Return the [X, Y] coordinate for the center point of the cell that contains the specified text.  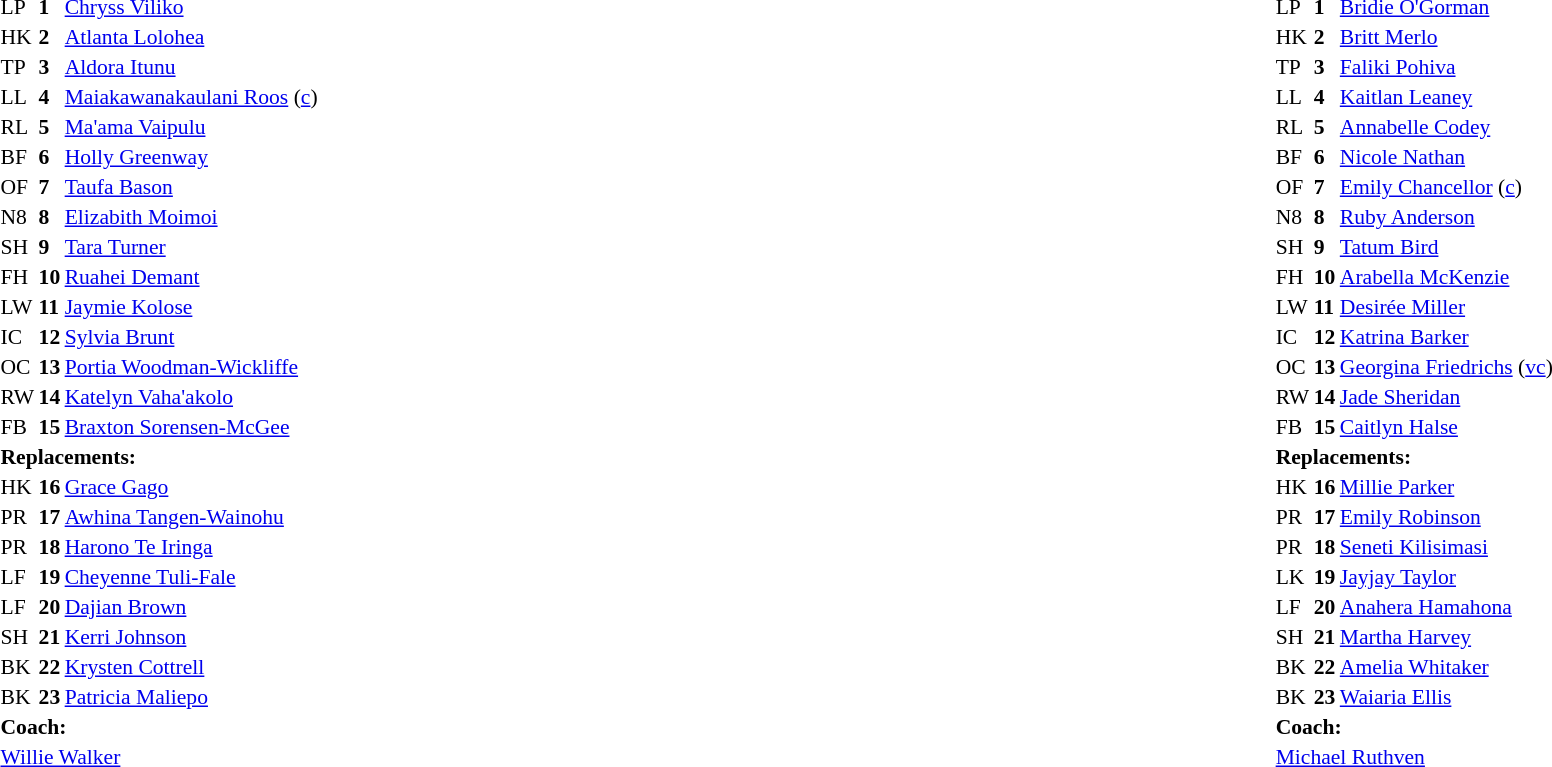
RW [1292, 397]
LW [1292, 307]
TP [1292, 67]
FB [1292, 427]
Taufa Bason [191, 187]
Tara Turner [191, 247]
Dajian Brown [191, 607]
Katelyn Vaha'akolo [191, 397]
Harono Te Iringa [191, 547]
Holly Greenway [191, 157]
Portia Woodman-Wickliffe [191, 367]
Atlanta Lolohea [191, 37]
Patricia Maliepo [191, 697]
RL [1292, 127]
Kerri Johnson [191, 637]
Sylvia Brunt [191, 337]
Jaymie Kolose [191, 307]
Elizabith Moimoi [191, 217]
Awhina Tangen-Wainohu [191, 517]
Grace Gago [191, 487]
LK [1292, 577]
LL [1292, 97]
Braxton Sorensen-McGee [191, 427]
OF [1292, 187]
Maiakawanakaulani Roos (c) [191, 97]
BF [1292, 157]
LF [1292, 607]
IC [1292, 337]
Ma'ama Vaipulu [191, 127]
OC [1292, 367]
Aldora Itunu [191, 67]
N8 [1292, 217]
FH [1292, 277]
Cheyenne Tuli-Fale [191, 577]
Krysten Cottrell [191, 667]
Ruahei Demant [191, 277]
